Determine the [x, y] coordinate at the center of the cell enclosing the given text.  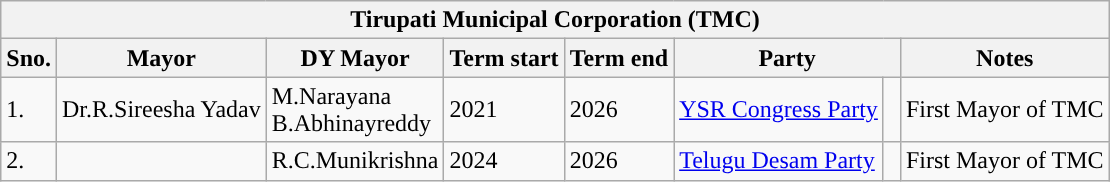
Term end [619, 58]
M.Narayana B.Abhinayreddy [355, 110]
2. [29, 161]
2024 [504, 161]
DY Mayor [355, 58]
Term start [504, 58]
YSR Congress Party [779, 110]
R.C.Munikrishna [355, 161]
Tirupati Municipal Corporation (TMC) [555, 20]
2021 [504, 110]
Mayor [162, 58]
Dr.R.Sireesha Yadav [162, 110]
1. [29, 110]
Telugu Desam Party [779, 161]
Notes [1004, 58]
Sno. [29, 58]
Party [788, 58]
